Return [X, Y] of the center of cell containing provided text 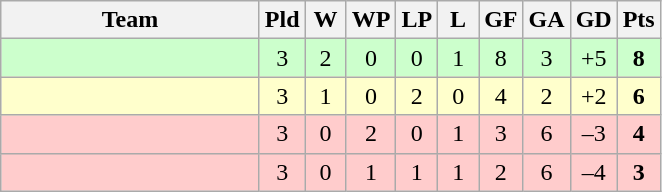
W [326, 20]
GD [594, 20]
Pld [282, 20]
+2 [594, 96]
+5 [594, 58]
LP [417, 20]
–3 [594, 134]
Pts [638, 20]
GA [546, 20]
–4 [594, 172]
WP [371, 20]
GF [501, 20]
Team [130, 20]
L [458, 20]
